Search for the cell housing the specified text and yield its [X, Y] center coordinate. 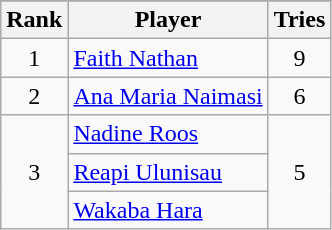
3 [34, 172]
6 [300, 96]
Ana Maria Naimasi [168, 96]
5 [300, 172]
2 [34, 96]
Nadine Roos [168, 134]
Rank [34, 20]
1 [34, 58]
Player [168, 20]
Wakaba Hara [168, 210]
Faith Nathan [168, 58]
Tries [300, 20]
Reapi Ulunisau [168, 172]
9 [300, 58]
